Provide the (x, y) coordinate of the cell's center where the given text is located.  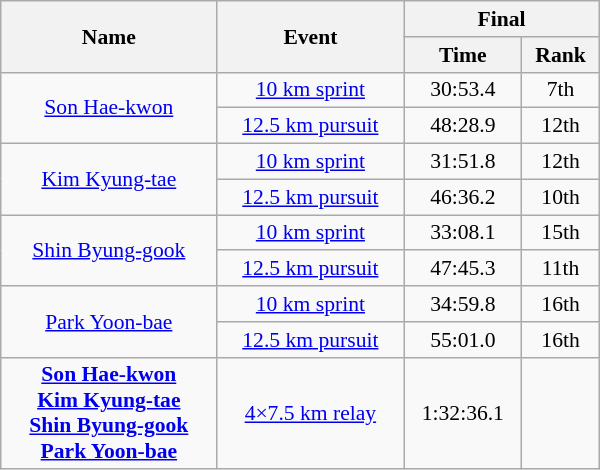
Final (502, 19)
7th (560, 90)
Park Yoon-bae (109, 322)
33:08.1 (463, 233)
11th (560, 269)
4×7.5 km relay (310, 413)
30:53.4 (463, 90)
10th (560, 197)
31:51.8 (463, 162)
Son Hae-kwon Kim Kyung-tae Shin Byung-gook Park Yoon-bae (109, 413)
Kim Kyung-tae (109, 180)
Name (109, 36)
55:01.0 (463, 340)
Son Hae-kwon (109, 108)
Event (310, 36)
Time (463, 55)
15th (560, 233)
46:36.2 (463, 197)
48:28.9 (463, 126)
34:59.8 (463, 304)
47:45.3 (463, 269)
Rank (560, 55)
Shin Byung-gook (109, 250)
1:32:36.1 (463, 413)
